Pinpoint the cell where the given text exists, returning its [x, y] midpoint coordinate. 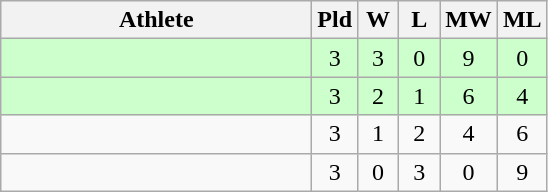
MW [469, 20]
W [378, 20]
Athlete [156, 20]
Pld [335, 20]
ML [522, 20]
L [420, 20]
